For the text-containing cell, return its midpoint in (x, y) coordinate format. 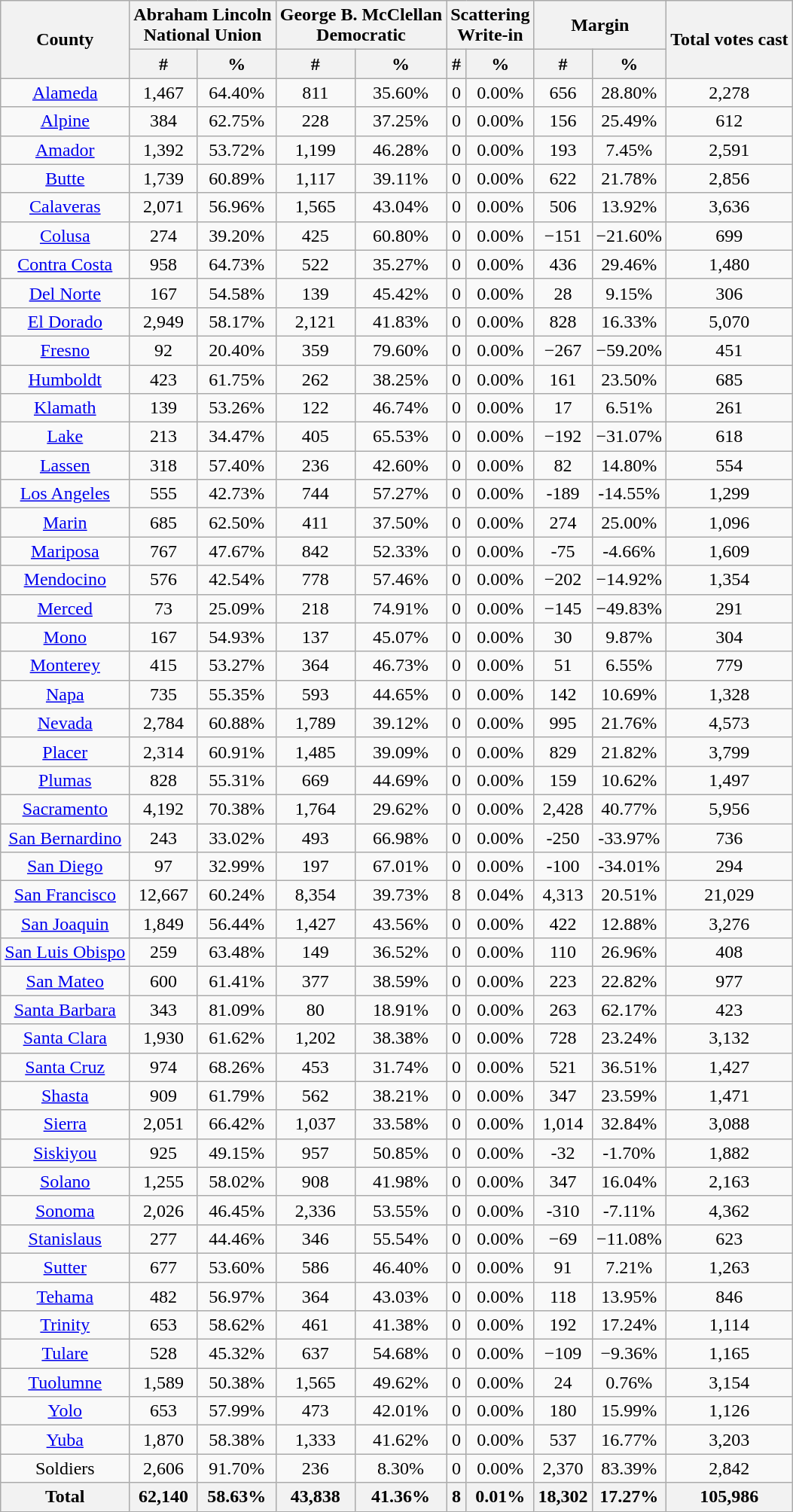
778 (315, 580)
57.99% (236, 1411)
958 (163, 264)
555 (163, 494)
180 (563, 1411)
−49.83% (630, 608)
35.27% (401, 264)
39.09% (401, 751)
42.01% (401, 1411)
63.48% (236, 953)
473 (315, 1411)
Humboldt (65, 379)
137 (315, 637)
−267 (563, 350)
64.40% (236, 93)
1,202 (315, 1038)
37.25% (401, 121)
60.24% (236, 895)
54.68% (401, 1354)
36.52% (401, 953)
41.62% (401, 1440)
1,199 (315, 150)
39.73% (401, 895)
Lake (65, 437)
Soldiers (65, 1468)
744 (315, 494)
576 (163, 580)
4,192 (163, 809)
2,428 (563, 809)
17.27% (630, 1497)
33.02% (236, 838)
Santa Clara (65, 1038)
521 (563, 1067)
38.25% (401, 379)
36.51% (630, 1067)
21.76% (630, 723)
56.96% (236, 207)
811 (315, 93)
45.07% (401, 637)
Alameda (65, 93)
−9.36% (630, 1354)
1,333 (315, 1440)
2,606 (163, 1468)
21.82% (630, 751)
377 (315, 981)
35.60% (401, 93)
2,949 (163, 322)
2,051 (163, 1124)
-34.01% (630, 867)
436 (563, 264)
1,471 (730, 1096)
Mono (65, 637)
699 (730, 236)
105,986 (730, 1497)
61.41% (236, 981)
306 (730, 293)
−14.92% (630, 580)
31.74% (401, 1067)
243 (163, 838)
55.35% (236, 694)
2,163 (730, 1181)
44.46% (236, 1239)
8,354 (315, 895)
62.75% (236, 121)
2,842 (730, 1468)
Sierra (65, 1124)
343 (163, 1010)
223 (563, 981)
1,882 (730, 1153)
909 (163, 1096)
-14.55% (630, 494)
1,299 (730, 494)
908 (315, 1181)
64.73% (236, 264)
−192 (563, 437)
San Diego (65, 867)
El Dorado (65, 322)
45.42% (401, 293)
29.62% (401, 809)
6.55% (630, 666)
-4.66% (630, 551)
34.47% (236, 437)
68.26% (236, 1067)
26.96% (630, 953)
56.97% (236, 1296)
53.27% (236, 666)
41.98% (401, 1181)
−59.20% (630, 350)
58.62% (236, 1325)
62.17% (630, 1010)
25.00% (630, 523)
38.21% (401, 1096)
Fresno (65, 350)
161 (563, 379)
23.50% (630, 379)
21,029 (730, 895)
54.58% (236, 293)
42.73% (236, 494)
218 (315, 608)
17 (563, 408)
60.89% (236, 178)
43.56% (401, 924)
44.65% (401, 694)
41.36% (401, 1497)
67.01% (401, 867)
1,114 (730, 1325)
735 (163, 694)
2,071 (163, 207)
-250 (563, 838)
1,014 (563, 1124)
10.62% (630, 780)
522 (315, 264)
1,328 (730, 694)
228 (315, 121)
118 (563, 1296)
70.38% (236, 809)
2,784 (163, 723)
-32 (563, 1153)
384 (163, 121)
60.88% (236, 723)
58.63% (236, 1497)
91.70% (236, 1468)
61.75% (236, 379)
2,026 (163, 1210)
995 (563, 723)
618 (730, 437)
Trinity (65, 1325)
1,480 (730, 264)
Yolo (65, 1411)
−69 (563, 1239)
142 (563, 694)
−11.08% (630, 1239)
263 (563, 1010)
506 (563, 207)
767 (163, 551)
40.77% (630, 809)
Mariposa (65, 551)
669 (315, 780)
−145 (563, 608)
32.84% (630, 1124)
2,121 (315, 322)
47.67% (236, 551)
58.17% (236, 322)
2,591 (730, 150)
81.09% (236, 1010)
3,203 (730, 1440)
2,314 (163, 751)
Siskiyou (65, 1153)
422 (563, 924)
49.15% (236, 1153)
61.62% (236, 1038)
736 (730, 838)
2,336 (315, 1210)
21.78% (630, 178)
1,165 (730, 1354)
Lassen (65, 465)
16.33% (630, 322)
Santa Barbara (65, 1010)
92 (163, 350)
60.91% (236, 751)
291 (730, 608)
925 (163, 1153)
1,849 (163, 924)
3,276 (730, 924)
593 (315, 694)
−31.07% (630, 437)
Napa (65, 694)
1,117 (315, 178)
1,126 (730, 1411)
Colusa (65, 236)
52.33% (401, 551)
29.46% (630, 264)
20.51% (630, 895)
1,589 (163, 1382)
44.69% (401, 780)
261 (730, 408)
County (65, 39)
23.24% (630, 1038)
2,278 (730, 93)
San Luis Obispo (65, 953)
50.85% (401, 1153)
12.88% (630, 924)
110 (563, 953)
159 (563, 780)
728 (563, 1038)
51 (563, 666)
8.30% (401, 1468)
1,789 (315, 723)
55.31% (236, 780)
Tehama (65, 1296)
San Mateo (65, 981)
25.49% (630, 121)
656 (563, 93)
262 (315, 379)
53.72% (236, 150)
-7.11% (630, 1210)
80 (315, 1010)
Marin (65, 523)
213 (163, 437)
62,140 (163, 1497)
73 (163, 608)
405 (315, 437)
528 (163, 1354)
318 (163, 465)
623 (730, 1239)
4,313 (563, 895)
17.24% (630, 1325)
6.51% (630, 408)
3,636 (730, 207)
156 (563, 121)
San Joaquin (65, 924)
57.40% (236, 465)
16.77% (630, 1440)
977 (730, 981)
Contra Costa (65, 264)
149 (315, 953)
408 (730, 953)
58.38% (236, 1440)
3,799 (730, 751)
57.27% (401, 494)
42.60% (401, 465)
461 (315, 1325)
79.60% (401, 350)
-33.97% (630, 838)
Solano (65, 1181)
Total (65, 1497)
61.79% (236, 1096)
Mendocino (65, 580)
13.95% (630, 1296)
829 (563, 751)
4,573 (730, 723)
38.59% (401, 981)
49.62% (401, 1382)
46.40% (401, 1267)
1,392 (163, 150)
30 (563, 637)
55.54% (401, 1239)
43.03% (401, 1296)
28 (563, 293)
56.44% (236, 924)
41.83% (401, 322)
37.50% (401, 523)
15.99% (630, 1411)
65.53% (401, 437)
32.99% (236, 867)
0.04% (500, 895)
1,255 (163, 1181)
San Francisco (65, 895)
83.39% (630, 1468)
3,154 (730, 1382)
1,096 (730, 523)
9.87% (630, 637)
62.50% (236, 523)
1,467 (163, 93)
4,362 (730, 1210)
1,354 (730, 580)
5,070 (730, 322)
39.11% (401, 178)
1,764 (315, 809)
193 (563, 150)
George B. McClellanDemocratic (361, 26)
842 (315, 551)
1,263 (730, 1267)
122 (315, 408)
Sutter (65, 1267)
14.80% (630, 465)
−109 (563, 1354)
Los Angeles (65, 494)
ScatteringWrite-in (490, 26)
Nevada (65, 723)
24 (563, 1382)
Del Norte (65, 293)
Sacramento (65, 809)
453 (315, 1067)
22.82% (630, 981)
39.12% (401, 723)
58.02% (236, 1181)
-100 (563, 867)
25.09% (236, 608)
97 (163, 867)
1,930 (163, 1038)
82 (563, 465)
43,838 (315, 1497)
Yuba (65, 1440)
−151 (563, 236)
66.42% (236, 1124)
Total votes cast (730, 39)
91 (563, 1267)
-1.70% (630, 1153)
Sonoma (65, 1210)
54.93% (236, 637)
637 (315, 1354)
53.60% (236, 1267)
18.91% (401, 1010)
9.15% (630, 293)
Monterey (65, 666)
Stanislaus (65, 1239)
Tuolumne (65, 1382)
Merced (65, 608)
3,132 (730, 1038)
7.45% (630, 150)
346 (315, 1239)
Tulare (65, 1354)
39.20% (236, 236)
197 (315, 867)
28.80% (630, 93)
Santa Cruz (65, 1067)
1,037 (315, 1124)
43.04% (401, 207)
46.45% (236, 1210)
60.80% (401, 236)
−21.60% (630, 236)
554 (730, 465)
2,856 (730, 178)
Amador (65, 150)
1,870 (163, 1440)
0.76% (630, 1382)
677 (163, 1267)
13.92% (630, 207)
1,739 (163, 178)
411 (315, 523)
20.40% (236, 350)
-75 (563, 551)
451 (730, 350)
846 (730, 1296)
53.55% (401, 1210)
259 (163, 953)
74.91% (401, 608)
957 (315, 1153)
Alpine (65, 121)
Margin (600, 26)
−202 (563, 580)
46.28% (401, 150)
-310 (563, 1210)
493 (315, 838)
7.21% (630, 1267)
562 (315, 1096)
2,370 (563, 1468)
Placer (65, 751)
18,302 (563, 1497)
294 (730, 867)
50.38% (236, 1382)
46.74% (401, 408)
974 (163, 1067)
Klamath (65, 408)
612 (730, 121)
192 (563, 1325)
3,088 (730, 1124)
San Bernardino (65, 838)
537 (563, 1440)
Shasta (65, 1096)
16.04% (630, 1181)
1,609 (730, 551)
-189 (563, 494)
425 (315, 236)
66.98% (401, 838)
1,485 (315, 751)
12,667 (163, 895)
622 (563, 178)
53.26% (236, 408)
Abraham LincolnNational Union (203, 26)
33.58% (401, 1124)
45.32% (236, 1354)
10.69% (630, 694)
57.46% (401, 580)
Calaveras (65, 207)
42.54% (236, 580)
359 (315, 350)
41.38% (401, 1325)
415 (163, 666)
1,497 (730, 780)
586 (315, 1267)
600 (163, 981)
23.59% (630, 1096)
779 (730, 666)
Plumas (65, 780)
0.01% (500, 1497)
5,956 (730, 809)
Butte (65, 178)
304 (730, 637)
482 (163, 1296)
38.38% (401, 1038)
277 (163, 1239)
46.73% (401, 666)
